Pinpoint the cell where the given text exists, returning its [X, Y] midpoint coordinate. 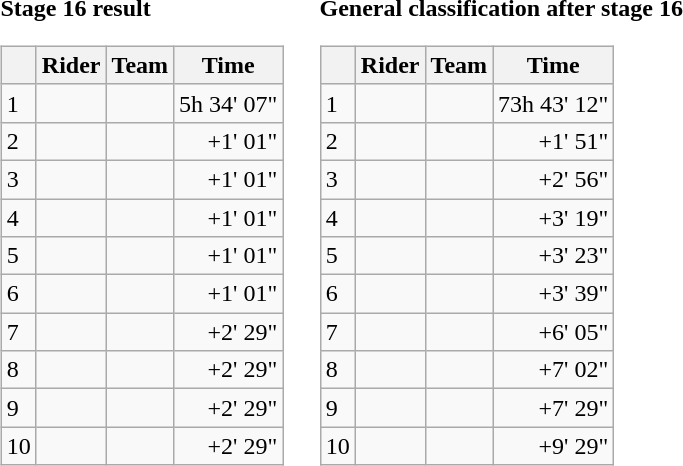
+7' 02" [554, 370]
+3' 19" [554, 217]
+1' 51" [554, 141]
+6' 05" [554, 332]
+9' 29" [554, 446]
+3' 23" [554, 256]
+7' 29" [554, 408]
+3' 39" [554, 294]
+2' 56" [554, 179]
5h 34' 07" [228, 103]
73h 43' 12" [554, 103]
